Pinpoint the cell where the given text exists, returning its (x, y) midpoint coordinate. 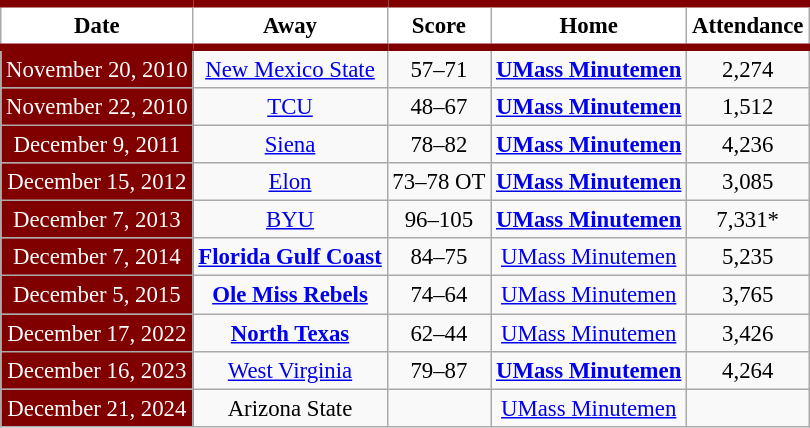
3,085 (748, 182)
1,512 (748, 107)
96–105 (439, 220)
Attendance (748, 26)
December 7, 2013 (97, 220)
Elon (290, 182)
December 21, 2024 (97, 408)
TCU (290, 107)
78–82 (439, 145)
December 16, 2023 (97, 370)
December 15, 2012 (97, 182)
December 7, 2014 (97, 257)
Away (290, 26)
West Virginia (290, 370)
73–78 OT (439, 182)
5,235 (748, 257)
4,264 (748, 370)
North Texas (290, 333)
48–67 (439, 107)
84–75 (439, 257)
New Mexico State (290, 68)
BYU (290, 220)
December 17, 2022 (97, 333)
Arizona State (290, 408)
Florida Gulf Coast (290, 257)
57–71 (439, 68)
December 5, 2015 (97, 295)
Date (97, 26)
74–64 (439, 295)
Ole Miss Rebels (290, 295)
3,426 (748, 333)
Siena (290, 145)
Home (589, 26)
79–87 (439, 370)
62–44 (439, 333)
November 22, 2010 (97, 107)
3,765 (748, 295)
7,331* (748, 220)
2,274 (748, 68)
November 20, 2010 (97, 68)
December 9, 2011 (97, 145)
Score (439, 26)
4,236 (748, 145)
